Determine the (x, y) coordinate at the center of the cell enclosing the given text.  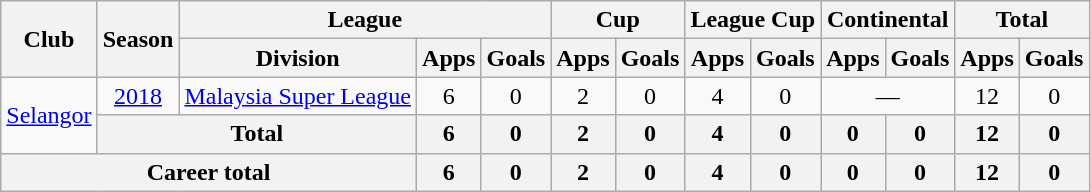
Malaysia Super League (298, 96)
Cup (618, 20)
Season (138, 39)
2018 (138, 96)
Club (49, 39)
League Cup (753, 20)
Career total (209, 172)
Continental (888, 20)
Selangor (49, 115)
Division (298, 58)
— (888, 96)
League (365, 20)
